Provide the [X, Y] coordinate of the cell's center where the given text is located.  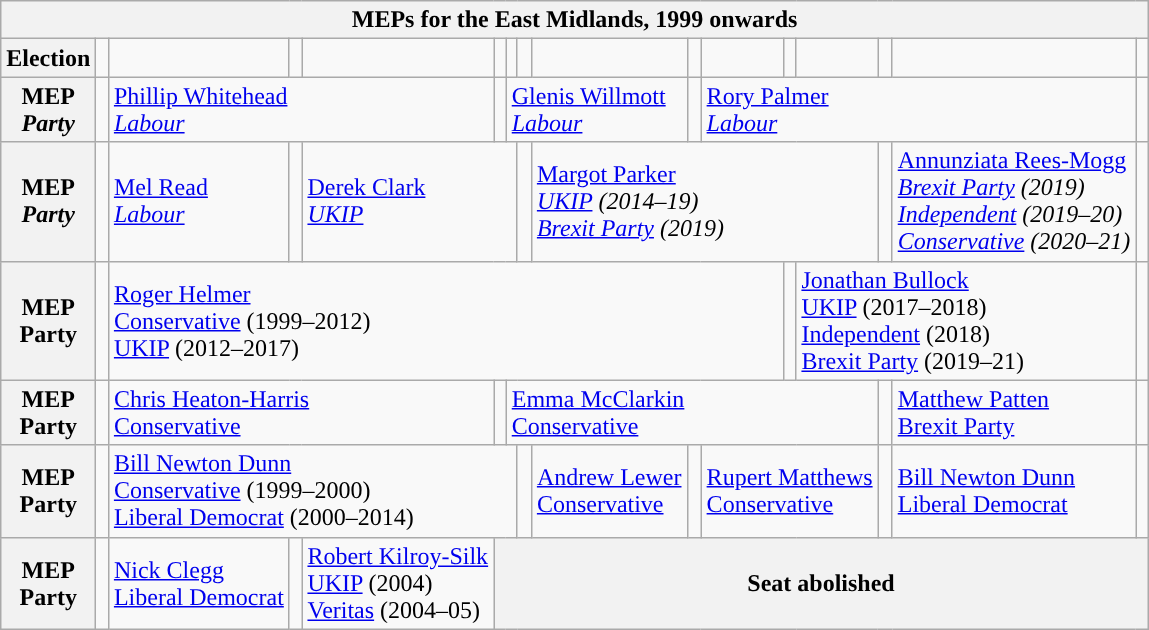
Phillip WhiteheadLabour [300, 110]
Bill Newton DunnConservative (1999–2000)Liberal Democrat (2000–2014) [312, 491]
Derek ClarkUKIP [410, 202]
Matthew PattenBrexit Party [1014, 412]
Rory PalmerLabour [918, 110]
Chris Heaton-HarrisConservative [300, 412]
Andrew LewerConservative [609, 491]
Emma McClarkinConservative [692, 412]
Bill Newton DunnLiberal Democrat [1014, 491]
MEPs for the East Midlands, 1999 onwards [575, 20]
Mel ReadLabour [198, 202]
Annunziata Rees-MoggBrexit Party (2019)Independent (2019–20) Conservative (2020–21) [1014, 202]
Rupert MatthewsConservative [790, 491]
Seat abolished [822, 583]
Jonathan BullockUKIP (2017–2018) Independent (2018) Brexit Party (2019–21) [966, 320]
Glenis WillmottLabour [596, 110]
Margot ParkerUKIP (2014–19)Brexit Party (2019) [704, 202]
Robert Kilroy-SilkUKIP (2004)Veritas (2004–05) [398, 583]
Nick CleggLiberal Democrat [198, 583]
Roger HelmerConservative (1999–2012)UKIP (2012–2017) [446, 320]
Election [48, 58]
